Return (x, y) of the center of cell containing provided text 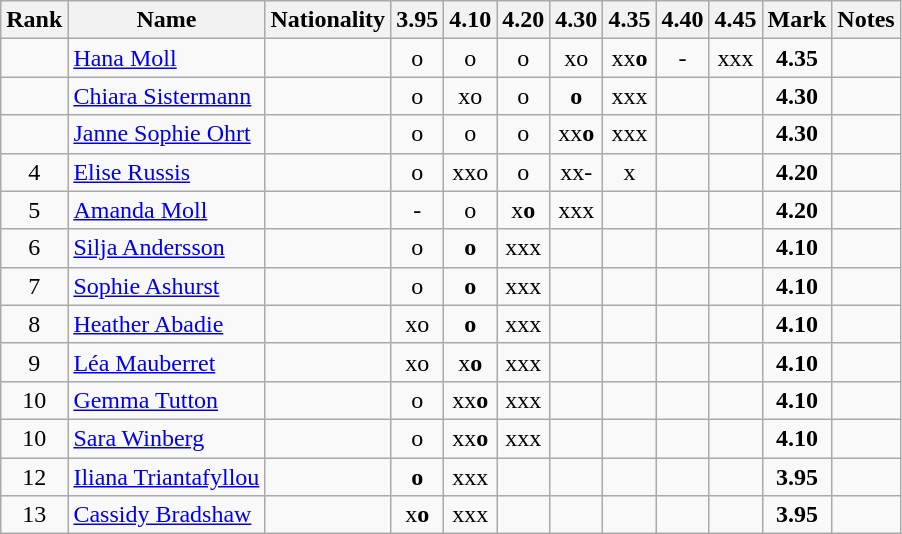
6 (34, 248)
5 (34, 210)
Nationality (328, 20)
4.45 (736, 20)
9 (34, 362)
Chiara Sistermann (166, 96)
Mark (797, 20)
Léa Mauberret (166, 362)
Janne Sophie Ohrt (166, 134)
Sara Winberg (166, 438)
xx- (576, 172)
7 (34, 286)
Silja Andersson (166, 248)
Heather Abadie (166, 324)
Rank (34, 20)
4.40 (682, 20)
Amanda Moll (166, 210)
13 (34, 515)
Notes (866, 20)
Gemma Tutton (166, 400)
Cassidy Bradshaw (166, 515)
Name (166, 20)
8 (34, 324)
12 (34, 477)
Sophie Ashurst (166, 286)
4 (34, 172)
Hana Moll (166, 58)
Iliana Triantafyllou (166, 477)
Elise Russis (166, 172)
x (630, 172)
